Identify which cell holds the provided text, then report its [X, Y] central coordinate. 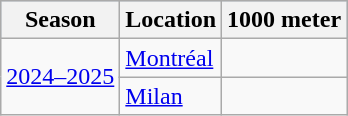
Montréal [171, 58]
Milan [171, 96]
Season [60, 20]
Location [171, 20]
2024–2025 [60, 77]
1000 meter [284, 20]
